Locate the cell with the specified text and output its [X, Y] center coordinate. 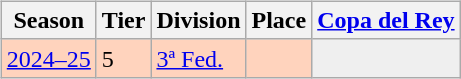
Tier [124, 20]
3ª Fed. [198, 58]
5 [124, 58]
Division [198, 20]
Copa del Rey [386, 20]
2024–25 [48, 58]
Place [279, 20]
Season [48, 20]
